From the cell containing the given text, extract its center point as [X, Y] coordinate. 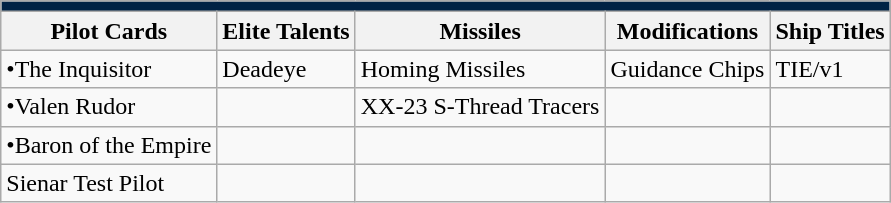
Missiles [480, 31]
Pilot Cards [109, 31]
Elite Talents [286, 31]
•Baron of the Empire [109, 145]
Guidance Chips [688, 69]
Sienar Test Pilot [109, 183]
Deadeye [286, 69]
Ship Titles [830, 31]
XX-23 S-Thread Tracers [480, 107]
TIE/v1 [830, 69]
•The Inquisitor [109, 69]
Modifications [688, 31]
•Valen Rudor [109, 107]
Homing Missiles [480, 69]
